Return the (x, y) coordinate for the center point of the cell that contains the specified text.  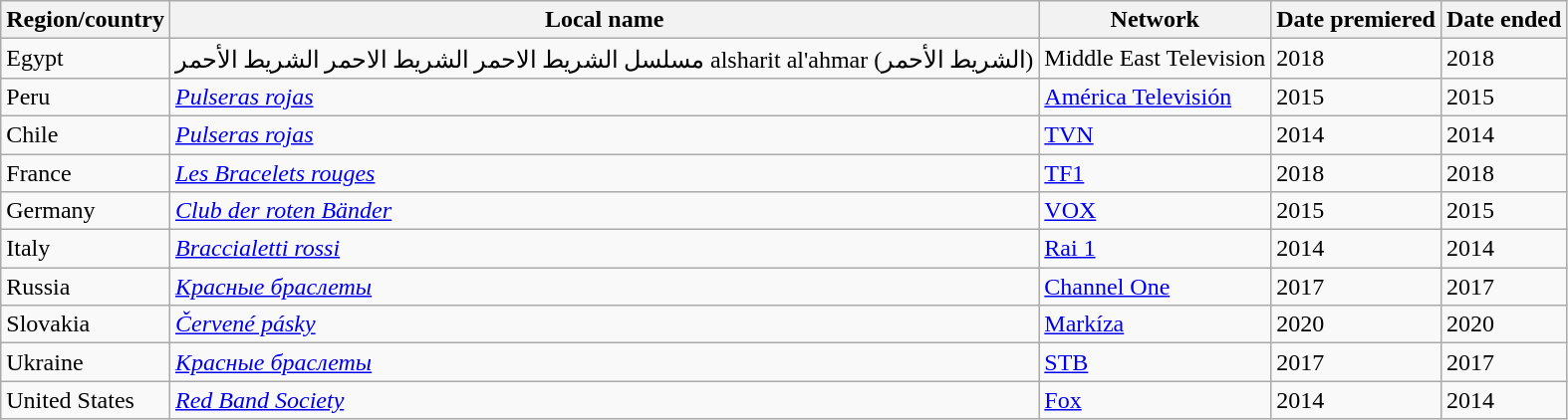
Markíza (1156, 324)
Date premiered (1357, 20)
مسلسل الشريط الاحمر الشريط الاحمر الشريط الأحمر alsharit al'ahmar (الشريط الأحمر) (604, 59)
Chile (86, 134)
Peru (86, 97)
América Televisión (1156, 97)
Braccialetti rossi (604, 249)
Rai 1 (1156, 249)
Region/country (86, 20)
United States (86, 400)
VOX (1156, 211)
TVN (1156, 134)
Slovakia (86, 324)
Date ended (1503, 20)
Club der roten Bänder (604, 211)
Germany (86, 211)
Russia (86, 287)
Ukraine (86, 362)
Les Bracelets rouges (604, 172)
Middle East Television (1156, 59)
TF1 (1156, 172)
Fox (1156, 400)
Red Band Society (604, 400)
Italy (86, 249)
Červené pásky (604, 324)
STB (1156, 362)
Local name (604, 20)
Egypt (86, 59)
Channel One (1156, 287)
France (86, 172)
Network (1156, 20)
